Capture the cell that displays the provided text and extract its [x, y] central coordinate. 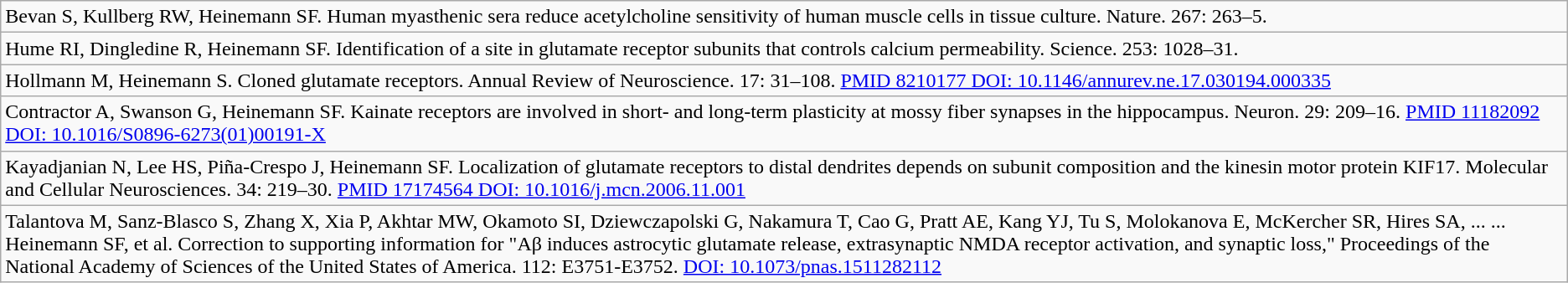
Hollmann M, Heinemann S. Cloned glutamate receptors. Annual Review of Neuroscience. 17: 31–108. PMID 8210177 DOI: 10.1146/annurev.ne.17.030194.000335 [784, 80]
